Provide the (x, y) coordinate of the cell's center where the given text is located.  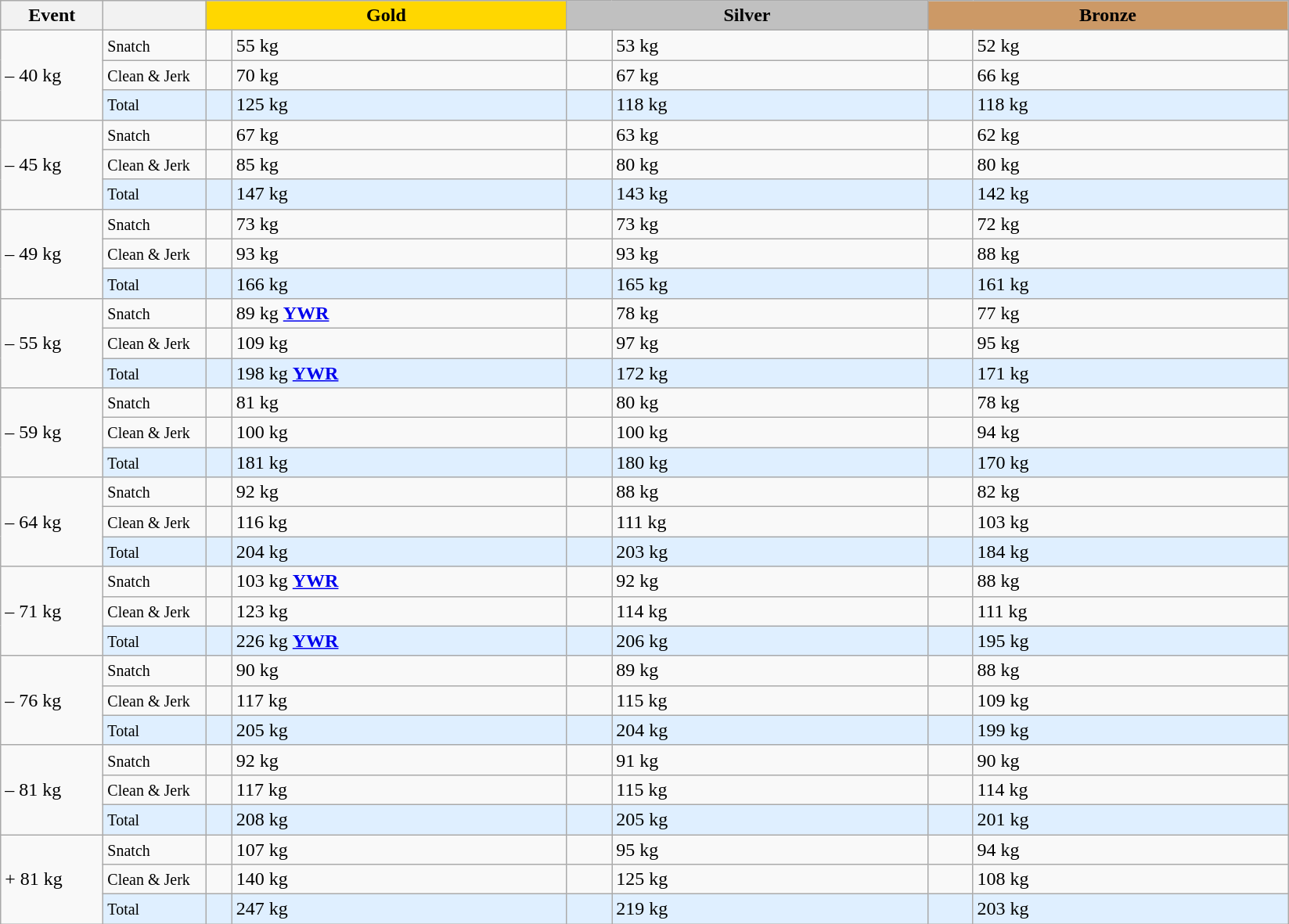
66 kg (1130, 75)
201 kg (1130, 819)
199 kg (1130, 730)
– 49 kg (52, 253)
– 71 kg (52, 611)
81 kg (399, 403)
123 kg (399, 611)
170 kg (1130, 462)
219 kg (770, 909)
91 kg (770, 760)
82 kg (1130, 492)
70 kg (399, 75)
– 40 kg (52, 75)
62 kg (1130, 135)
77 kg (1130, 313)
52 kg (1130, 45)
103 kg YWR (399, 581)
Bronze (1108, 16)
– 55 kg (52, 343)
+ 81 kg (52, 879)
63 kg (770, 135)
– 45 kg (52, 164)
147 kg (399, 194)
103 kg (1130, 522)
206 kg (770, 641)
171 kg (1130, 373)
143 kg (770, 194)
140 kg (399, 879)
116 kg (399, 522)
Event (52, 16)
– 81 kg (52, 789)
72 kg (1130, 224)
142 kg (1130, 194)
108 kg (1130, 879)
– 76 kg (52, 700)
– 64 kg (52, 522)
53 kg (770, 45)
165 kg (770, 283)
208 kg (399, 819)
198 kg YWR (399, 373)
89 kg (770, 671)
107 kg (399, 849)
184 kg (1130, 552)
97 kg (770, 343)
Gold (387, 16)
226 kg YWR (399, 641)
166 kg (399, 283)
– 59 kg (52, 433)
180 kg (770, 462)
89 kg YWR (399, 313)
161 kg (1130, 283)
181 kg (399, 462)
195 kg (1130, 641)
172 kg (770, 373)
85 kg (399, 164)
Silver (747, 16)
247 kg (399, 909)
55 kg (399, 45)
